Find where the given text appears and provide that cell's center as [X, Y] coordinate. 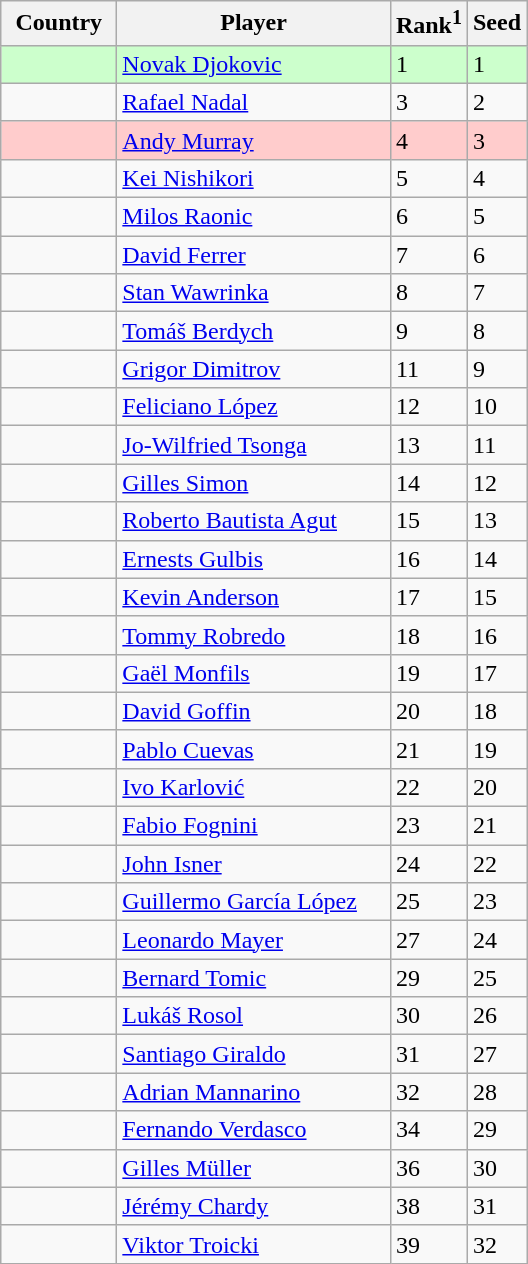
Stan Wawrinka [254, 293]
Gaël Monfils [254, 673]
Novak Djokovic [254, 64]
10 [496, 407]
Roberto Bautista Agut [254, 521]
Santiago Giraldo [254, 1054]
Viktor Troicki [254, 1244]
Gilles Simon [254, 483]
Kei Nishikori [254, 178]
Milos Raonic [254, 217]
Ivo Karlović [254, 787]
Player [254, 24]
Gilles Müller [254, 1168]
26 [496, 1016]
28 [496, 1092]
Kevin Anderson [254, 597]
34 [428, 1130]
Lukáš Rosol [254, 1016]
39 [428, 1244]
Guillermo García López [254, 902]
Tomáš Berdych [254, 331]
36 [428, 1168]
John Isner [254, 864]
Jérémy Chardy [254, 1206]
Leonardo Mayer [254, 940]
Rafael Nadal [254, 102]
Bernard Tomic [254, 978]
Jo-Wilfried Tsonga [254, 445]
Fabio Fognini [254, 826]
38 [428, 1206]
Pablo Cuevas [254, 749]
Feliciano López [254, 407]
2 [496, 102]
Andy Murray [254, 140]
Grigor Dimitrov [254, 369]
Country [59, 24]
David Ferrer [254, 255]
Tommy Robredo [254, 635]
Seed [496, 24]
Adrian Mannarino [254, 1092]
Ernests Gulbis [254, 559]
Rank1 [428, 24]
David Goffin [254, 711]
Fernando Verdasco [254, 1130]
